Determine the [x, y] coordinate at the center of the cell enclosing the given text.  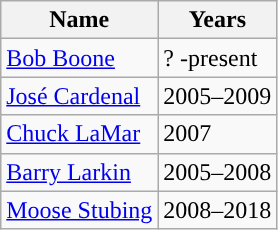
Barry Larkin [80, 172]
José Cardenal [80, 96]
Moose Stubing [80, 210]
2005–2009 [218, 96]
2008–2018 [218, 210]
Bob Boone [80, 58]
? -present [218, 58]
2007 [218, 134]
2005–2008 [218, 172]
Years [218, 20]
Name [80, 20]
Chuck LaMar [80, 134]
